Find where the given text appears and provide that cell's center as [X, Y] coordinate. 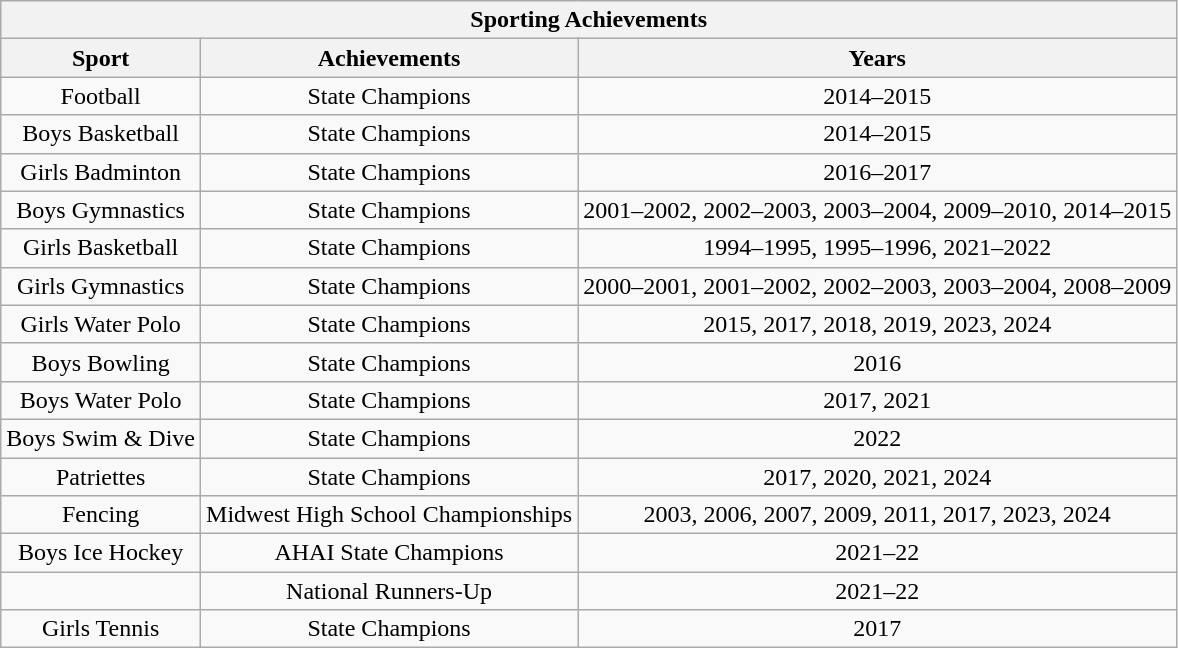
Girls Tennis [101, 629]
2016–2017 [878, 172]
2003, 2006, 2007, 2009, 2011, 2017, 2023, 2024 [878, 515]
Achievements [390, 58]
2001–2002, 2002–2003, 2003–2004, 2009–2010, 2014–2015 [878, 210]
Years [878, 58]
Boys Basketball [101, 134]
Fencing [101, 515]
Sport [101, 58]
Boys Gymnastics [101, 210]
Football [101, 96]
2016 [878, 362]
AHAI State Champions [390, 553]
2017, 2021 [878, 400]
Girls Water Polo [101, 324]
Girls Basketball [101, 248]
National Runners-Up [390, 591]
2015, 2017, 2018, 2019, 2023, 2024 [878, 324]
2017, 2020, 2021, 2024 [878, 477]
2000–2001, 2001–2002, 2002–2003, 2003–2004, 2008–2009 [878, 286]
Girls Badminton [101, 172]
Boys Water Polo [101, 400]
Boys Bowling [101, 362]
2022 [878, 438]
Midwest High School Championships [390, 515]
Boys Ice Hockey [101, 553]
1994–1995, 1995–1996, 2021–2022 [878, 248]
Sporting Achievements [589, 20]
2017 [878, 629]
Patriettes [101, 477]
Girls Gymnastics [101, 286]
Boys Swim & Dive [101, 438]
